Extract the (X, Y) coordinate from the center of the cell holding the provided text.  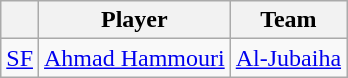
Player (135, 20)
Team (288, 20)
SF (20, 58)
Ahmad Hammouri (135, 58)
Al-Jubaiha (288, 58)
